Extract the (X, Y) coordinate from the center of the cell holding the provided text.  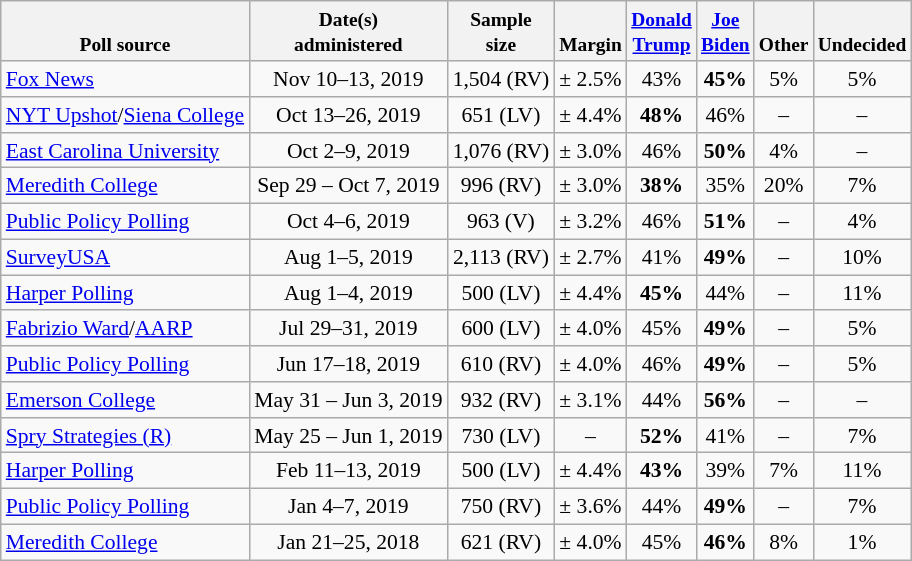
Fox News (125, 79)
DonaldTrump (662, 31)
Aug 1–4, 2019 (348, 293)
10% (862, 258)
Undecided (862, 31)
51% (725, 222)
Spry Strategies (R) (125, 436)
38% (662, 186)
Jul 29–31, 2019 (348, 329)
1% (862, 542)
May 31 – Jun 3, 2019 (348, 400)
621 (RV) (502, 542)
1,504 (RV) (502, 79)
50% (725, 151)
East Carolina University (125, 151)
Sep 29 – Oct 7, 2019 (348, 186)
± 3.2% (590, 222)
Jan 21–25, 2018 (348, 542)
750 (RV) (502, 507)
Jun 17–18, 2019 (348, 364)
52% (662, 436)
Poll source (125, 31)
Feb 11–13, 2019 (348, 471)
Other (784, 31)
Fabrizio Ward/AARP (125, 329)
20% (784, 186)
39% (725, 471)
610 (RV) (502, 364)
932 (RV) (502, 400)
May 25 – Jun 1, 2019 (348, 436)
Jan 4–7, 2019 (348, 507)
± 3.6% (590, 507)
± 2.7% (590, 258)
Aug 1–5, 2019 (348, 258)
48% (662, 115)
8% (784, 542)
600 (LV) (502, 329)
963 (V) (502, 222)
Oct 4–6, 2019 (348, 222)
1,076 (RV) (502, 151)
730 (LV) (502, 436)
Date(s)administered (348, 31)
± 2.5% (590, 79)
56% (725, 400)
Nov 10–13, 2019 (348, 79)
Oct 13–26, 2019 (348, 115)
Samplesize (502, 31)
Oct 2–9, 2019 (348, 151)
Margin (590, 31)
SurveyUSA (125, 258)
651 (LV) (502, 115)
JoeBiden (725, 31)
NYT Upshot/Siena College (125, 115)
996 (RV) (502, 186)
± 3.1% (590, 400)
Emerson College (125, 400)
2,113 (RV) (502, 258)
35% (725, 186)
